Search for the cell housing the specified text and yield its (x, y) center coordinate. 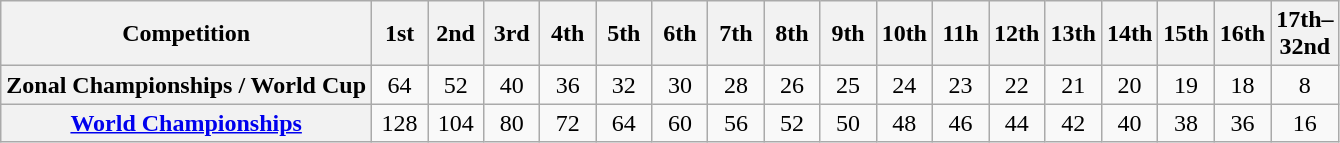
5th (624, 34)
15th (1186, 34)
17th–32nd (1305, 34)
50 (848, 123)
60 (680, 123)
56 (736, 123)
World Championships (186, 123)
10th (904, 34)
24 (904, 85)
16th (1242, 34)
46 (961, 123)
3rd (512, 34)
48 (904, 123)
38 (1186, 123)
42 (1073, 123)
Zonal Championships / World Cup (186, 85)
30 (680, 85)
8th (792, 34)
14th (1129, 34)
7th (736, 34)
9th (848, 34)
25 (848, 85)
2nd (456, 34)
16 (1305, 123)
4th (568, 34)
44 (1017, 123)
19 (1186, 85)
80 (512, 123)
12th (1017, 34)
13th (1073, 34)
Competition (186, 34)
28 (736, 85)
26 (792, 85)
21 (1073, 85)
32 (624, 85)
23 (961, 85)
20 (1129, 85)
8 (1305, 85)
22 (1017, 85)
128 (400, 123)
72 (568, 123)
6th (680, 34)
18 (1242, 85)
1st (400, 34)
11h (961, 34)
104 (456, 123)
